Find where the given text appears and provide that cell's center as (X, Y) coordinate. 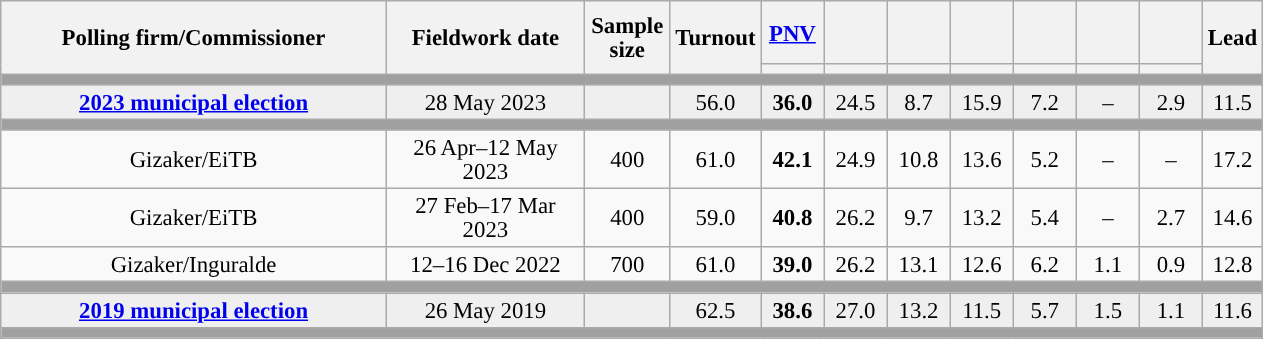
5.7 (1044, 310)
7.2 (1044, 102)
Lead (1232, 38)
2023 municipal election (194, 102)
11.6 (1232, 310)
12–16 Dec 2022 (485, 266)
2.9 (1170, 102)
26 Apr–12 May 2023 (485, 160)
5.4 (1044, 218)
PNV (792, 32)
13.1 (918, 266)
38.6 (792, 310)
1.5 (1108, 310)
24.5 (856, 102)
12.8 (1232, 266)
2.7 (1170, 218)
24.9 (856, 160)
2019 municipal election (194, 310)
6.2 (1044, 266)
56.0 (716, 102)
9.7 (918, 218)
27.0 (856, 310)
28 May 2023 (485, 102)
17.2 (1232, 160)
Polling firm/Commissioner (194, 38)
26 May 2019 (485, 310)
700 (627, 266)
27 Feb–17 Mar 2023 (485, 218)
36.0 (792, 102)
15.9 (982, 102)
5.2 (1044, 160)
59.0 (716, 218)
62.5 (716, 310)
13.6 (982, 160)
12.6 (982, 266)
10.8 (918, 160)
8.7 (918, 102)
Gizaker/Inguralde (194, 266)
14.6 (1232, 218)
42.1 (792, 160)
Sample size (627, 38)
40.8 (792, 218)
39.0 (792, 266)
Turnout (716, 38)
Fieldwork date (485, 38)
0.9 (1170, 266)
